Find where the given text appears and provide that cell's center as [X, Y] coordinate. 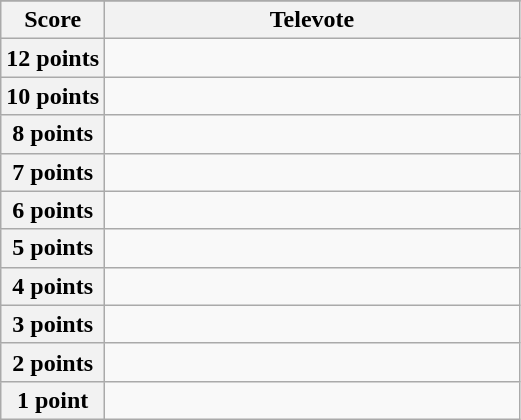
4 points [53, 286]
1 point [53, 400]
Score [53, 20]
Televote [312, 20]
5 points [53, 248]
7 points [53, 172]
2 points [53, 362]
8 points [53, 134]
6 points [53, 210]
12 points [53, 58]
10 points [53, 96]
3 points [53, 324]
